Scan for the cell matching the given text and deliver its (x, y) coordinate at center. 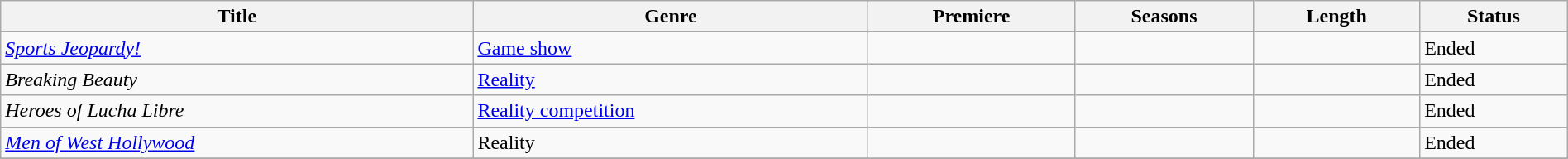
Reality competition (671, 111)
Game show (671, 48)
Seasons (1164, 17)
Length (1336, 17)
Title (237, 17)
Sports Jeopardy! (237, 48)
Premiere (971, 17)
Status (1494, 17)
Men of West Hollywood (237, 142)
Breaking Beauty (237, 79)
Heroes of Lucha Libre (237, 111)
Genre (671, 17)
